For the text-containing cell, return its midpoint in [x, y] coordinate format. 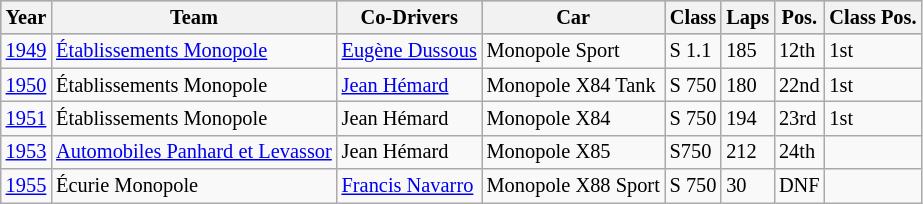
Monopole X88 Sport [574, 186]
185 [748, 51]
Co-Drivers [410, 17]
Year [26, 17]
180 [748, 85]
Pos. [799, 17]
23rd [799, 118]
Team [194, 17]
1955 [26, 186]
Écurie Monopole [194, 186]
194 [748, 118]
DNF [799, 186]
1953 [26, 152]
S750 [694, 152]
Laps [748, 17]
1950 [26, 85]
30 [748, 186]
Car [574, 17]
Class [694, 17]
S 1.1 [694, 51]
12th [799, 51]
1949 [26, 51]
Automobiles Panhard et Levassor [194, 152]
Monopole X84 Tank [574, 85]
212 [748, 152]
22nd [799, 85]
Class Pos. [874, 17]
24th [799, 152]
Monopole Sport [574, 51]
Francis Navarro [410, 186]
Monopole X84 [574, 118]
Monopole X85 [574, 152]
1951 [26, 118]
Eugène Dussous [410, 51]
